Find where the given text appears and provide that cell's center as [x, y] coordinate. 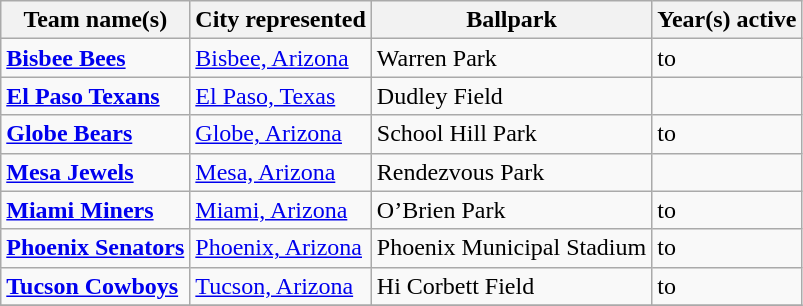
Mesa, Arizona [280, 172]
Miami Miners [96, 210]
El Paso Texans [96, 96]
City represented [280, 20]
Bisbee, Arizona [280, 58]
Year(s) active [727, 20]
Bisbee Bees [96, 58]
Tucson Cowboys [96, 286]
Globe Bears [96, 134]
El Paso, Texas [280, 96]
Miami, Arizona [280, 210]
Phoenix, Arizona [280, 248]
Team name(s) [96, 20]
Rendezvous Park [511, 172]
Globe, Arizona [280, 134]
Phoenix Senators [96, 248]
Phoenix Municipal Stadium [511, 248]
Dudley Field [511, 96]
Mesa Jewels [96, 172]
Ballpark [511, 20]
Warren Park [511, 58]
School Hill Park [511, 134]
O’Brien Park [511, 210]
Hi Corbett Field [511, 286]
Tucson, Arizona [280, 286]
